Determine the [x, y] coordinate at the center of the cell enclosing the given text.  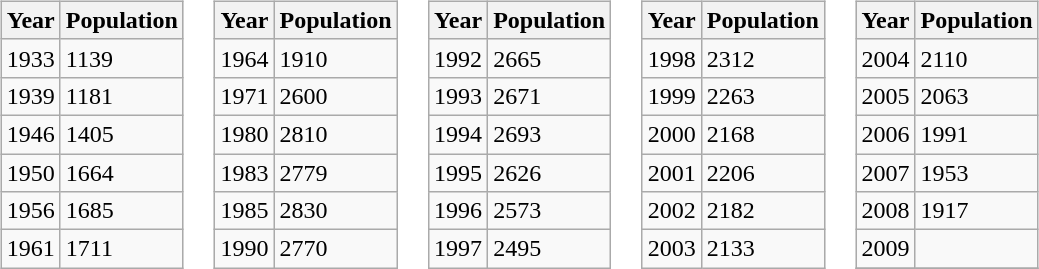
1994 [458, 134]
2133 [762, 249]
2830 [336, 211]
1990 [244, 249]
2770 [336, 249]
1964 [244, 58]
2206 [762, 173]
2005 [886, 96]
2004 [886, 58]
2003 [672, 249]
2001 [672, 173]
2626 [550, 173]
2263 [762, 96]
1983 [244, 173]
2063 [976, 96]
1685 [122, 211]
1939 [30, 96]
2007 [886, 173]
2810 [336, 134]
1181 [122, 96]
1992 [458, 58]
1998 [672, 58]
2671 [550, 96]
2693 [550, 134]
2665 [550, 58]
1971 [244, 96]
1950 [30, 173]
1993 [458, 96]
2002 [672, 211]
1980 [244, 134]
1961 [30, 249]
1995 [458, 173]
1953 [976, 173]
2312 [762, 58]
1933 [30, 58]
1910 [336, 58]
2600 [336, 96]
2779 [336, 173]
1991 [976, 134]
2000 [672, 134]
1999 [672, 96]
2182 [762, 211]
1985 [244, 211]
1956 [30, 211]
1946 [30, 134]
1664 [122, 173]
2009 [886, 249]
2110 [976, 58]
2006 [886, 134]
1139 [122, 58]
1711 [122, 249]
2573 [550, 211]
1996 [458, 211]
2168 [762, 134]
2008 [886, 211]
2495 [550, 249]
1917 [976, 211]
1405 [122, 134]
1997 [458, 249]
